Output the [x, y] coordinate of the center of the cell containing the given text.  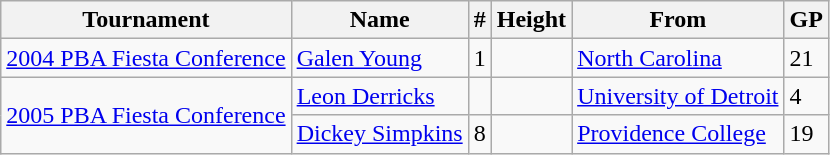
Leon Derricks [380, 96]
University of Detroit [678, 96]
1 [480, 58]
Tournament [146, 20]
Name [380, 20]
North Carolina [678, 58]
Providence College [678, 134]
From [678, 20]
19 [806, 134]
2004 PBA Fiesta Conference [146, 58]
21 [806, 58]
Dickey Simpkins [380, 134]
# [480, 20]
4 [806, 96]
2005 PBA Fiesta Conference [146, 115]
GP [806, 20]
Height [531, 20]
8 [480, 134]
Galen Young [380, 58]
